Determine the (X, Y) coordinate at the center of the cell enclosing the given text.  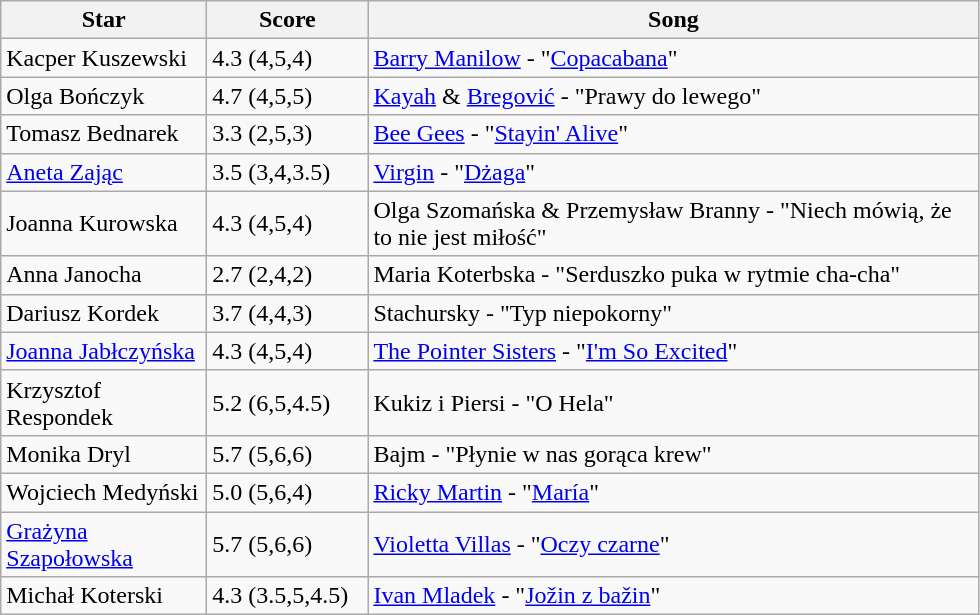
Anna Janocha (104, 275)
Krzysztof Respondek (104, 402)
5.0 (5,6,4) (288, 492)
Grażyna Szapołowska (104, 544)
Maria Koterbska - "Serduszko puka w rytmie cha-cha" (674, 275)
2.7 (2,4,2) (288, 275)
Aneta Zając (104, 172)
Score (288, 20)
Dariusz Kordek (104, 313)
3.3 (2,5,3) (288, 134)
Stachursky - "Typ niepokorny" (674, 313)
Star (104, 20)
Wojciech Medyński (104, 492)
Ivan Mladek - "Jožin z bažin" (674, 596)
Olga Bończyk (104, 96)
Joanna Kurowska (104, 224)
Bee Gees - "Stayin' Alive" (674, 134)
Olga Szomańska & Przemysław Branny - "Niech mówią, że to nie jest miłość" (674, 224)
Song (674, 20)
3.5 (3,4,3.5) (288, 172)
Monika Dryl (104, 454)
Kayah & Bregović - "Prawy do lewego" (674, 96)
Ricky Martin - "María" (674, 492)
4.3 (3.5,5,4.5) (288, 596)
Joanna Jabłczyńska (104, 351)
Bajm - "Płynie w nas gorąca krew" (674, 454)
5.2 (6,5,4.5) (288, 402)
Violetta Villas - "Oczy czarne" (674, 544)
The Pointer Sisters - "I'm So Excited" (674, 351)
Barry Manilow - "Copacabana" (674, 58)
Kukiz i Piersi - "O Hela" (674, 402)
4.7 (4,5,5) (288, 96)
Tomasz Bednarek (104, 134)
Virgin - "Dżaga" (674, 172)
Michał Koterski (104, 596)
Kacper Kuszewski (104, 58)
3.7 (4,4,3) (288, 313)
